Identify which cell holds the provided text, then report its [X, Y] central coordinate. 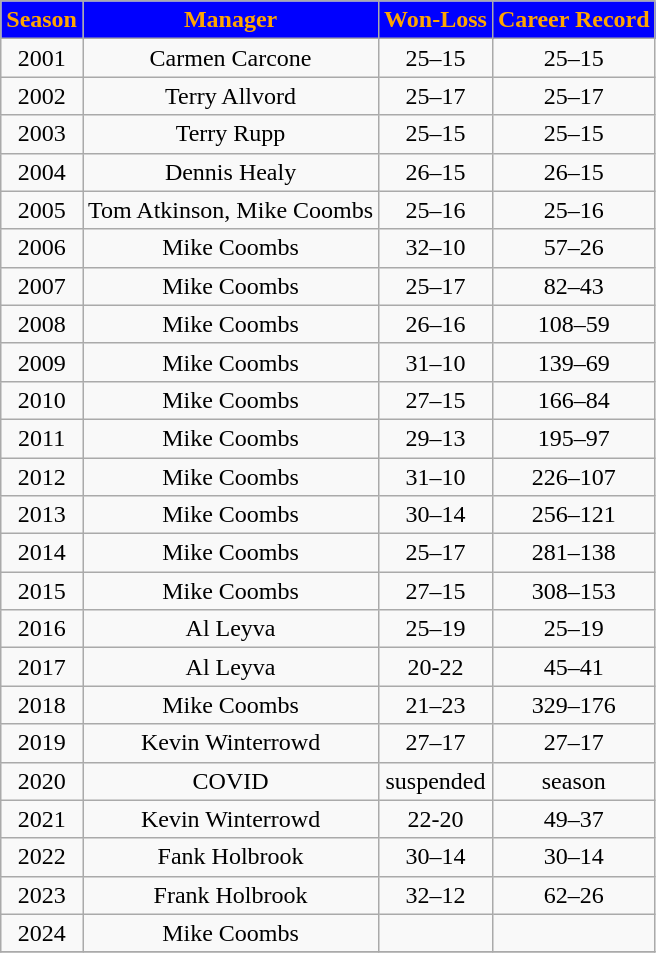
2023 [42, 895]
45–41 [574, 667]
2019 [42, 743]
Won-Loss [436, 20]
2014 [42, 553]
166–84 [574, 400]
2002 [42, 96]
32–10 [436, 248]
139–69 [574, 362]
329–176 [574, 705]
20-22 [436, 667]
season [574, 781]
2011 [42, 438]
256–121 [574, 515]
2001 [42, 58]
COVID [230, 781]
2010 [42, 400]
226–107 [574, 477]
Dennis Healy [230, 172]
2018 [42, 705]
2006 [42, 248]
195–97 [574, 438]
108–59 [574, 324]
2013 [42, 515]
2007 [42, 286]
2016 [42, 629]
2024 [42, 933]
2004 [42, 172]
Terry Rupp [230, 134]
57–26 [574, 248]
2009 [42, 362]
2005 [42, 210]
82–43 [574, 286]
Season [42, 20]
suspended [436, 781]
Tom Atkinson, Mike Coombs [230, 210]
Fank Holbrook [230, 857]
32–12 [436, 895]
21–23 [436, 705]
26–16 [436, 324]
2015 [42, 591]
29–13 [436, 438]
49–37 [574, 819]
Terry Allvord [230, 96]
Career Record [574, 20]
Carmen Carcone [230, 58]
2017 [42, 667]
Manager [230, 20]
62–26 [574, 895]
2012 [42, 477]
2021 [42, 819]
2008 [42, 324]
2003 [42, 134]
281–138 [574, 553]
2020 [42, 781]
2022 [42, 857]
308–153 [574, 591]
Frank Holbrook [230, 895]
22-20 [436, 819]
